Capture the cell that displays the provided text and extract its [x, y] central coordinate. 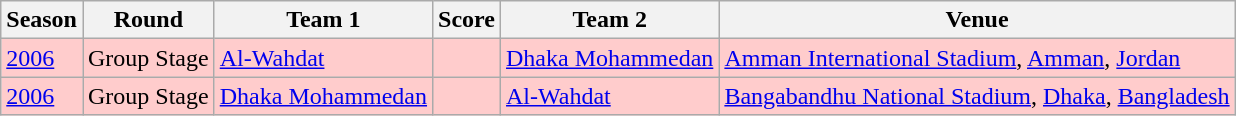
Team 2 [610, 20]
Venue [977, 20]
Round [148, 20]
Team 1 [323, 20]
Score [467, 20]
Bangabandhu National Stadium, Dhaka, Bangladesh [977, 96]
Season [42, 20]
Amman International Stadium, Amman, Jordan [977, 58]
